Search for the cell housing the specified text and yield its [X, Y] center coordinate. 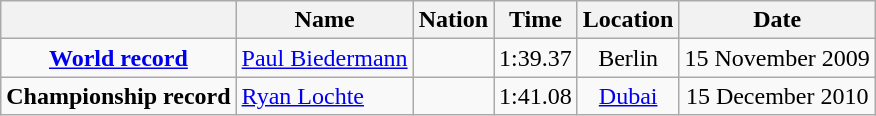
Time [536, 20]
Dubai [628, 96]
1:39.37 [536, 58]
Nation [453, 20]
Berlin [628, 58]
World record [118, 58]
Paul Biedermann [324, 58]
15 December 2010 [777, 96]
Championship record [118, 96]
Location [628, 20]
Ryan Lochte [324, 96]
Date [777, 20]
Name [324, 20]
1:41.08 [536, 96]
15 November 2009 [777, 58]
